Detect which cell encompasses the target text, then output its (X, Y) center coordinate. 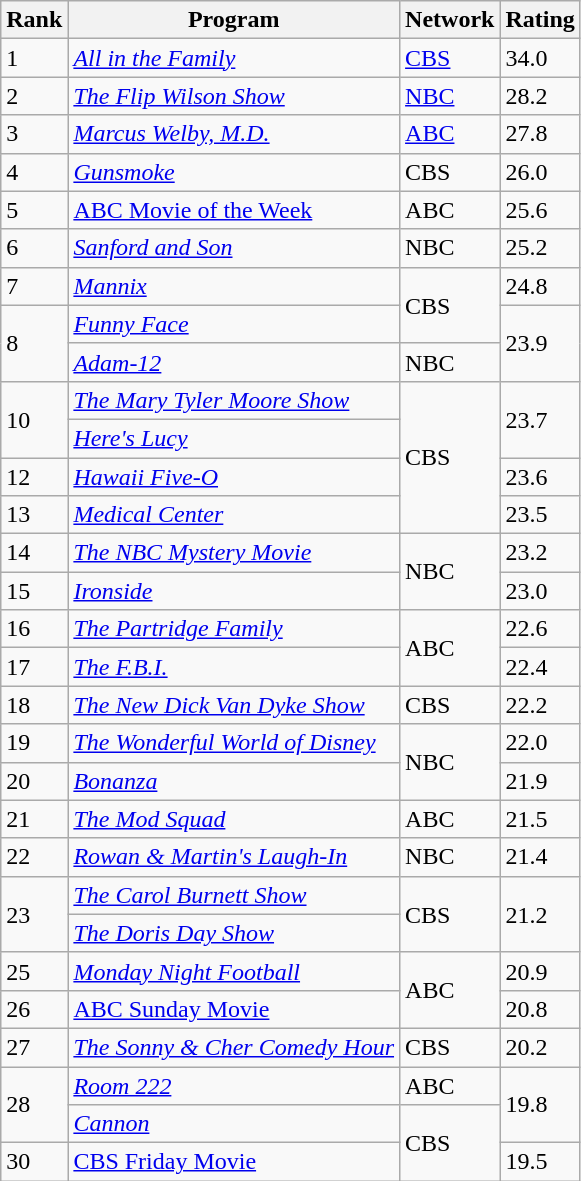
23.0 (540, 591)
34.0 (540, 58)
20.2 (540, 1047)
22.2 (540, 705)
7 (34, 286)
10 (34, 419)
Cannon (234, 1124)
6 (34, 248)
20.8 (540, 1009)
CBS Friday Movie (234, 1162)
All in the Family (234, 58)
Mannix (234, 286)
Here's Lucy (234, 438)
12 (34, 477)
The F.B.I. (234, 667)
22.4 (540, 667)
20 (34, 781)
22.0 (540, 743)
19.5 (540, 1162)
19 (34, 743)
The Partridge Family (234, 629)
28.2 (540, 96)
17 (34, 667)
The Carol Burnett Show (234, 895)
The Sonny & Cher Comedy Hour (234, 1047)
Monday Night Football (234, 971)
21.5 (540, 819)
3 (34, 134)
Rank (34, 20)
Adam-12 (234, 362)
16 (34, 629)
5 (34, 210)
ABC Sunday Movie (234, 1009)
22 (34, 857)
The NBC Mystery Movie (234, 553)
Gunsmoke (234, 172)
24.8 (540, 286)
20.9 (540, 971)
Funny Face (234, 324)
26.0 (540, 172)
21.4 (540, 857)
Network (450, 20)
The Doris Day Show (234, 933)
Room 222 (234, 1085)
Program (234, 20)
4 (34, 172)
2 (34, 96)
25 (34, 971)
8 (34, 343)
Ironside (234, 591)
27.8 (540, 134)
23.7 (540, 419)
23.6 (540, 477)
Bonanza (234, 781)
21.2 (540, 914)
14 (34, 553)
23.2 (540, 553)
Sanford and Son (234, 248)
The Flip Wilson Show (234, 96)
23.5 (540, 515)
The Wonderful World of Disney (234, 743)
The New Dick Van Dyke Show (234, 705)
Hawaii Five-O (234, 477)
Rowan & Martin's Laugh-In (234, 857)
27 (34, 1047)
The Mod Squad (234, 819)
21.9 (540, 781)
Medical Center (234, 515)
25.2 (540, 248)
Marcus Welby, M.D. (234, 134)
26 (34, 1009)
Rating (540, 20)
19.8 (540, 1104)
23 (34, 914)
The Mary Tyler Moore Show (234, 400)
22.6 (540, 629)
23.9 (540, 343)
18 (34, 705)
28 (34, 1104)
25.6 (540, 210)
13 (34, 515)
1 (34, 58)
30 (34, 1162)
21 (34, 819)
15 (34, 591)
ABC Movie of the Week (234, 210)
